Scan for the cell matching the given text and deliver its [x, y] coordinate at center. 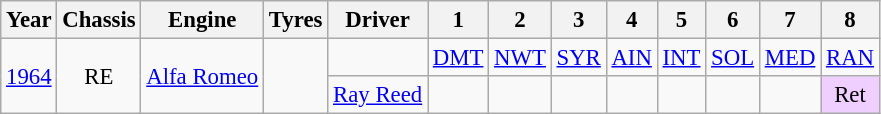
DMT [458, 58]
MED [790, 58]
AIN [632, 58]
2 [520, 20]
Driver [378, 20]
SOL [733, 58]
4 [632, 20]
1 [458, 20]
Tyres [296, 20]
NWT [520, 58]
SYR [578, 58]
Ray Reed [378, 95]
1964 [29, 76]
3 [578, 20]
RE [99, 76]
Alfa Romeo [202, 76]
Ret [850, 95]
8 [850, 20]
Engine [202, 20]
6 [733, 20]
Chassis [99, 20]
Year [29, 20]
7 [790, 20]
5 [682, 20]
RAN [850, 58]
INT [682, 58]
